Return the [x, y] coordinate for the center point of the cell that contains the specified text.  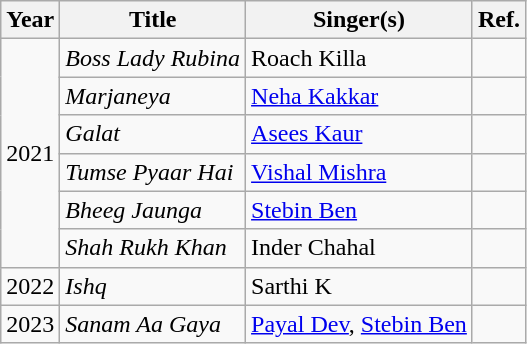
Inder Chahal [360, 248]
Stebin Ben [360, 210]
Boss Lady Rubina [153, 58]
Title [153, 20]
Ref. [498, 20]
Sanam Aa Gaya [153, 324]
Asees Kaur [360, 134]
Marjaneya [153, 96]
Ishq [153, 286]
Galat [153, 134]
Bheeg Jaunga [153, 210]
Sarthi K [360, 286]
Year [30, 20]
Vishal Mishra [360, 172]
2021 [30, 153]
Neha Kakkar [360, 96]
2023 [30, 324]
Shah Rukh Khan [153, 248]
Roach Killa [360, 58]
Singer(s) [360, 20]
Payal Dev, Stebin Ben [360, 324]
2022 [30, 286]
Tumse Pyaar Hai [153, 172]
